Determine the (x, y) coordinate at the center of the cell enclosing the given text.  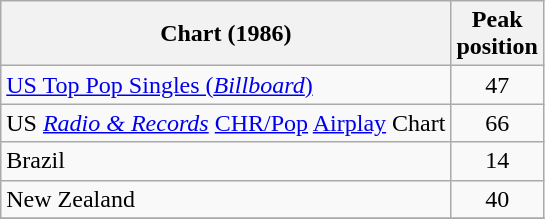
US Top Pop Singles (Billboard) (226, 85)
US Radio & Records CHR/Pop Airplay Chart (226, 123)
47 (497, 85)
14 (497, 161)
Brazil (226, 161)
New Zealand (226, 199)
Chart (1986) (226, 34)
Peakposition (497, 34)
66 (497, 123)
40 (497, 199)
